Scan for the cell matching the given text and deliver its (X, Y) coordinate at center. 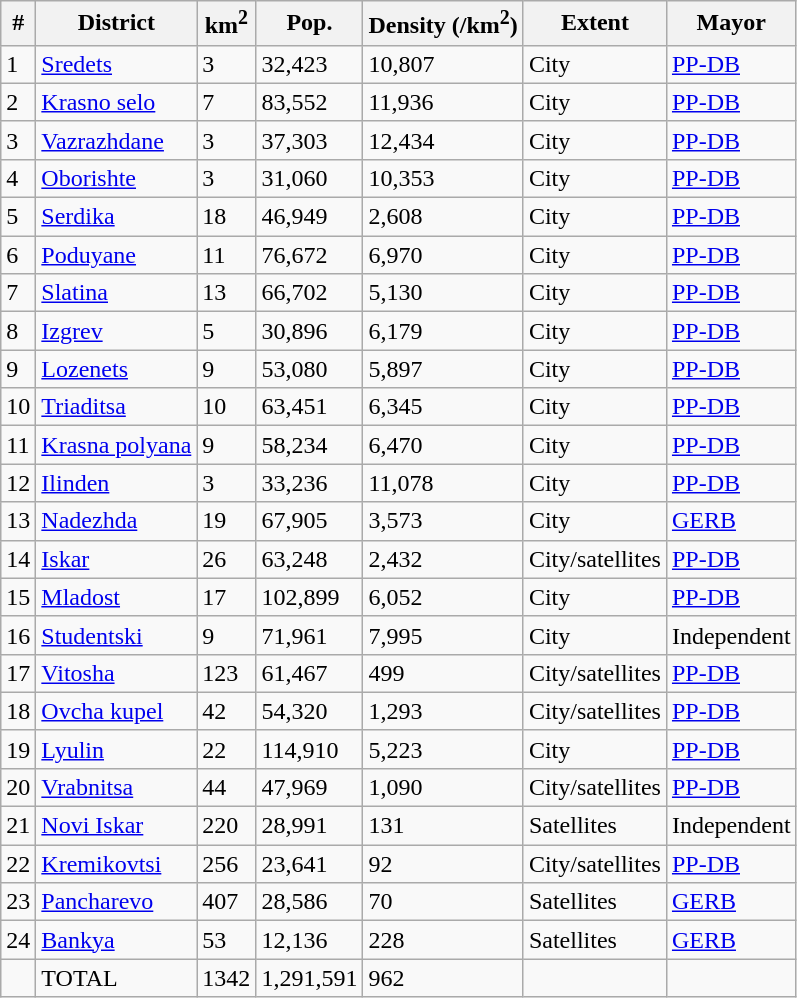
12 (18, 483)
# (18, 24)
2 (18, 102)
1342 (226, 978)
83,552 (310, 102)
Pop. (310, 24)
12,136 (310, 940)
70 (443, 902)
3,573 (443, 521)
Studentski (116, 635)
2,432 (443, 559)
6,470 (443, 445)
1 (18, 64)
30,896 (310, 331)
228 (443, 940)
6,345 (443, 407)
54,320 (310, 711)
46,949 (310, 217)
Oborishte (116, 178)
26 (226, 559)
Krasna polyana (116, 445)
2,608 (443, 217)
Ovcha kupel (116, 711)
16 (18, 635)
6,970 (443, 255)
123 (226, 673)
131 (443, 826)
53,080 (310, 369)
Nadezhda (116, 521)
102,899 (310, 597)
42 (226, 711)
962 (443, 978)
47,969 (310, 787)
Density (/km2) (443, 24)
61,467 (310, 673)
Poduyane (116, 255)
Mayor (731, 24)
Novi Iskar (116, 826)
Triaditsa (116, 407)
5,130 (443, 293)
4 (18, 178)
66,702 (310, 293)
407 (226, 902)
1,090 (443, 787)
Vitosha (116, 673)
23 (18, 902)
37,303 (310, 140)
63,451 (310, 407)
8 (18, 331)
114,910 (310, 749)
Bankya (116, 940)
10,807 (443, 64)
TOTAL (116, 978)
21 (18, 826)
67,905 (310, 521)
Serdika (116, 217)
71,961 (310, 635)
Slatina (116, 293)
1,291,591 (310, 978)
23,641 (310, 864)
76,672 (310, 255)
Izgrev (116, 331)
Ilinden (116, 483)
44 (226, 787)
31,060 (310, 178)
15 (18, 597)
28,991 (310, 826)
63,248 (310, 559)
33,236 (310, 483)
Krasno selo (116, 102)
12,434 (443, 140)
Lyulin (116, 749)
14 (18, 559)
7,995 (443, 635)
11,078 (443, 483)
32,423 (310, 64)
6 (18, 255)
256 (226, 864)
District (116, 24)
Lozenets (116, 369)
Mladost (116, 597)
10,353 (443, 178)
5,897 (443, 369)
Iskar (116, 559)
11,936 (443, 102)
Kremikovtsi (116, 864)
1,293 (443, 711)
20 (18, 787)
220 (226, 826)
km2 (226, 24)
Vazrazhdane (116, 140)
6,052 (443, 597)
6,179 (443, 331)
5,223 (443, 749)
53 (226, 940)
Vrabnitsa (116, 787)
58,234 (310, 445)
Pancharevo (116, 902)
Extent (594, 24)
92 (443, 864)
499 (443, 673)
Sredets (116, 64)
24 (18, 940)
28,586 (310, 902)
